Identify which cell holds the provided text, then report its (x, y) central coordinate. 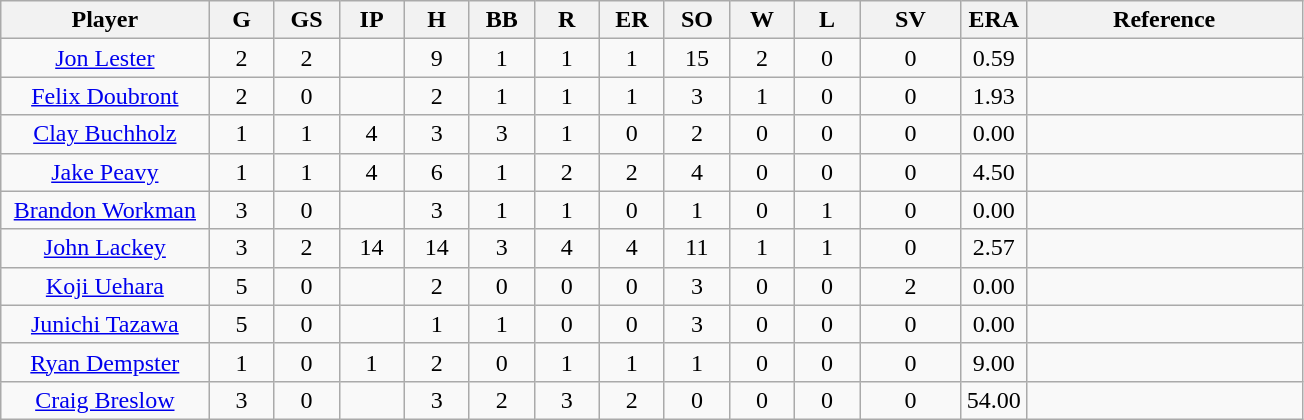
Koji Uehara (105, 286)
R (566, 20)
0.59 (994, 58)
9 (436, 58)
54.00 (994, 400)
Craig Breslow (105, 400)
6 (436, 172)
GS (306, 20)
G (242, 20)
Clay Buchholz (105, 134)
1.93 (994, 96)
BB (502, 20)
SO (696, 20)
W (762, 20)
L (828, 20)
H (436, 20)
9.00 (994, 362)
ERA (994, 20)
SV (911, 20)
Jake Peavy (105, 172)
Felix Doubront (105, 96)
Brandon Workman (105, 210)
Reference (1164, 20)
Junichi Tazawa (105, 324)
ER (632, 20)
Ryan Dempster (105, 362)
2.57 (994, 248)
11 (696, 248)
4.50 (994, 172)
15 (696, 58)
Player (105, 20)
IP (372, 20)
John Lackey (105, 248)
Jon Lester (105, 58)
